Find where the given text appears and provide that cell's center as (x, y) coordinate. 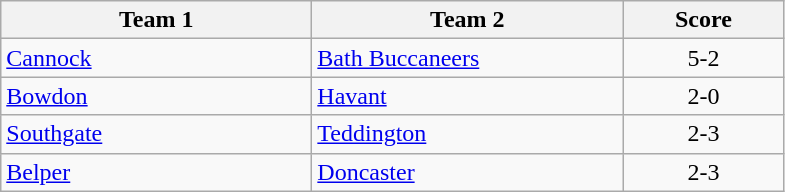
Team 1 (156, 20)
Bath Buccaneers (468, 58)
Havant (468, 96)
Cannock (156, 58)
Belper (156, 172)
2-0 (704, 96)
Bowdon (156, 96)
Team 2 (468, 20)
Doncaster (468, 172)
Teddington (468, 134)
Score (704, 20)
5-2 (704, 58)
Southgate (156, 134)
